Return the [x, y] coordinate for the center point of the cell that contains the specified text.  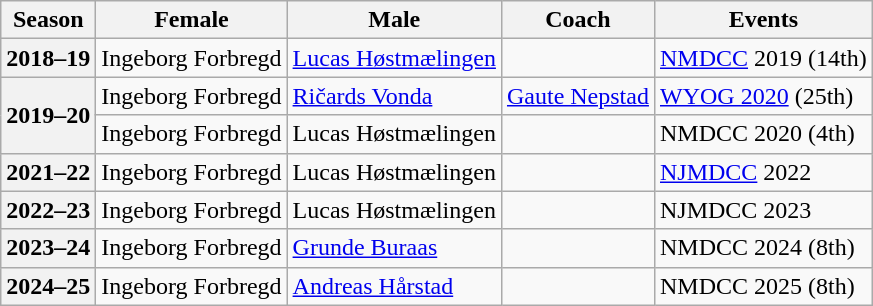
NMDCC 2020 (4th) [763, 134]
2018–19 [48, 58]
Gaute Nepstad [578, 96]
2023–24 [48, 248]
Andreas Hårstad [394, 286]
2022–23 [48, 210]
Grunde Buraas [394, 248]
WYOG 2020 (25th) [763, 96]
2024–25 [48, 286]
NJMDCC 2023 [763, 210]
Season [48, 20]
NMDCC 2019 (14th) [763, 58]
Female [192, 20]
2019–20 [48, 115]
Coach [578, 20]
NMDCC 2024 (8th) [763, 248]
NMDCC 2025 (8th) [763, 286]
Ričards Vonda [394, 96]
Events [763, 20]
NJMDCC 2022 [763, 172]
2021–22 [48, 172]
Male [394, 20]
